Locate the cell with the specified text and output its (x, y) center coordinate. 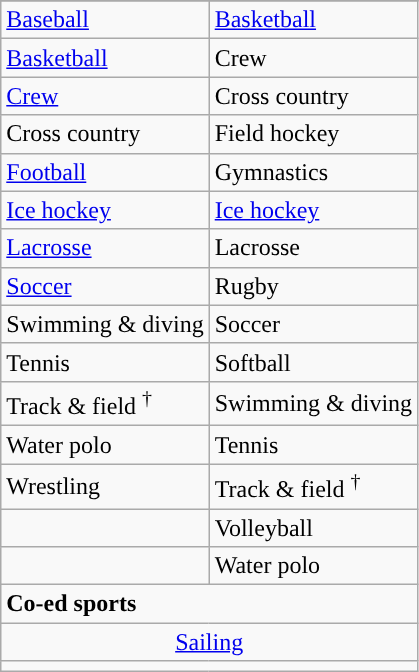
Wrestling (105, 486)
Baseball (105, 20)
Rugby (313, 286)
Sailing (210, 642)
Football (105, 172)
Co-ed sports (210, 604)
Gymnastics (313, 172)
Volleyball (313, 528)
Softball (313, 362)
Field hockey (313, 134)
